Return [x, y] of the center of cell containing provided text 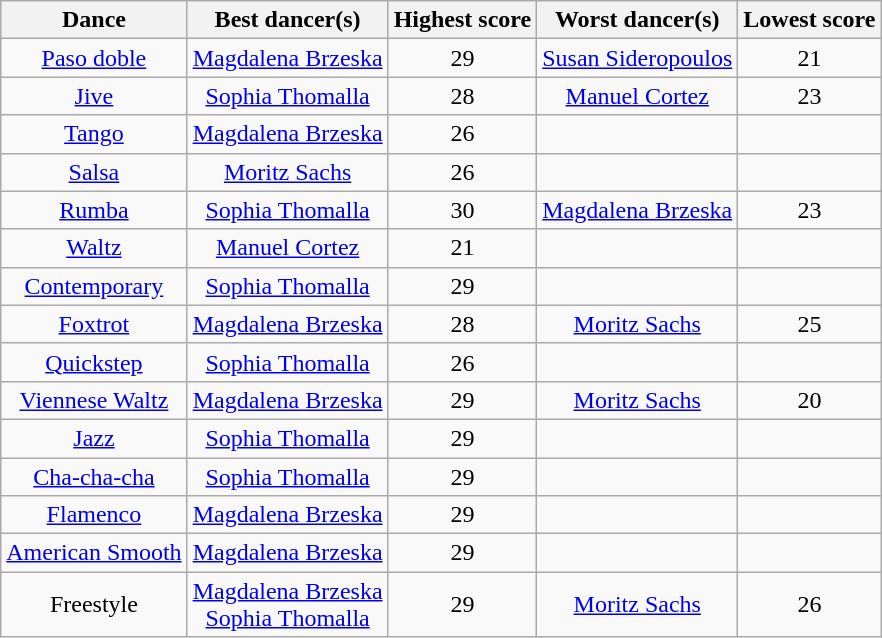
Quickstep [94, 362]
Flamenco [94, 515]
25 [810, 324]
Susan Sideropoulos [638, 58]
Tango [94, 134]
Viennese Waltz [94, 400]
Freestyle [94, 604]
Cha-cha-cha [94, 477]
Foxtrot [94, 324]
Waltz [94, 248]
Rumba [94, 210]
Contemporary [94, 286]
30 [462, 210]
Jazz [94, 438]
Jive [94, 96]
Lowest score [810, 20]
Best dancer(s) [288, 20]
Highest score [462, 20]
Worst dancer(s) [638, 20]
Paso doble [94, 58]
Magdalena Brzeska Sophia Thomalla [288, 604]
20 [810, 400]
Salsa [94, 172]
American Smooth [94, 553]
Dance [94, 20]
